Return (x, y) of the center of cell containing provided text 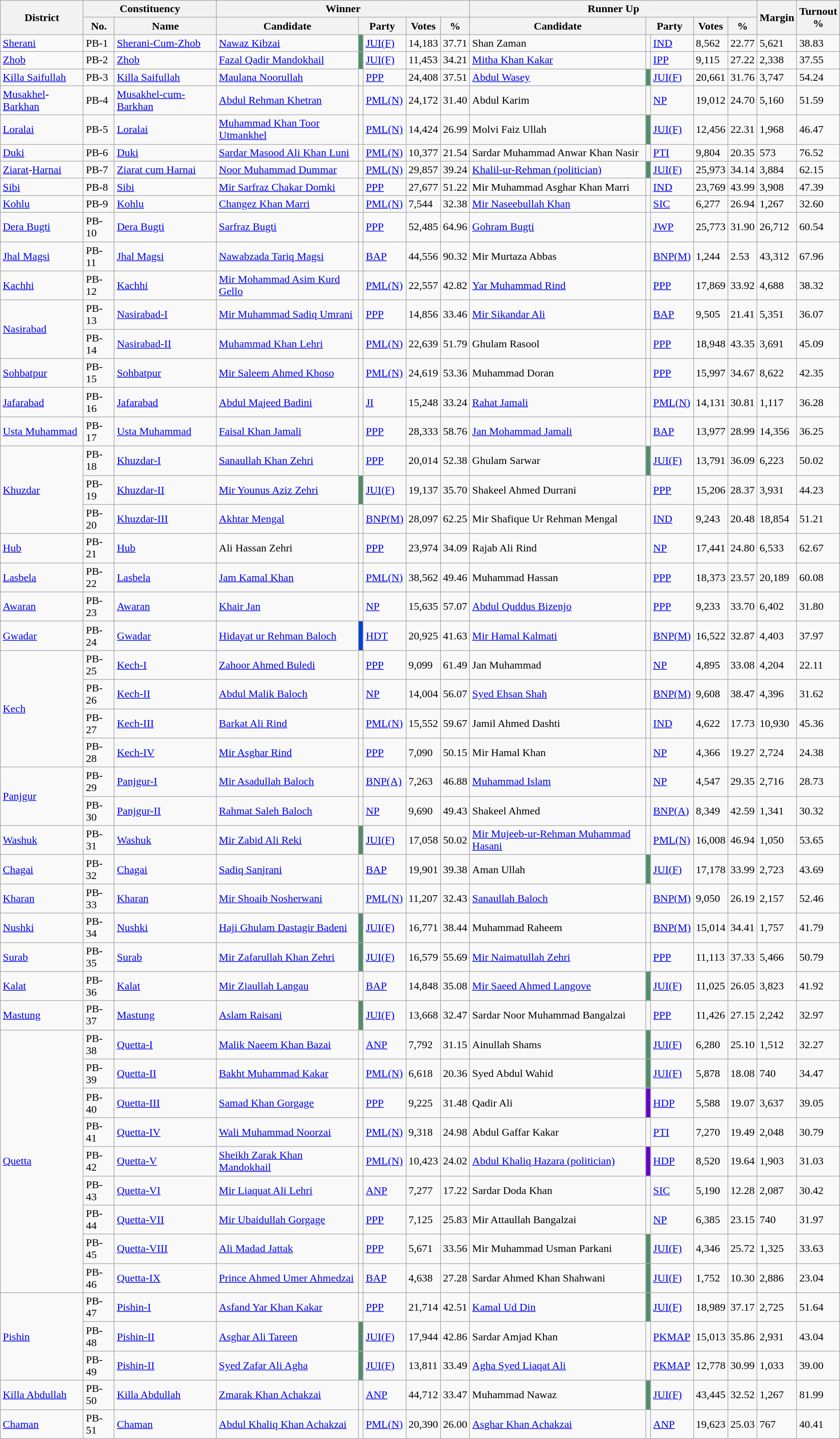
55.69 (455, 957)
Zmarak Khan Achakzai (287, 1395)
Mir Asghar Rind (287, 753)
46.88 (455, 782)
1,244 (711, 256)
PB-2 (99, 60)
7,544 (424, 204)
26.99 (455, 129)
2,886 (777, 1278)
42.86 (455, 1336)
4,366 (711, 753)
1,033 (777, 1366)
Kech-IV (165, 753)
14,131 (711, 402)
Ziarat-Harnai (42, 170)
37.33 (742, 957)
Khuzdar (42, 490)
43.99 (742, 187)
Shan Zaman (558, 43)
16,771 (424, 928)
Shakeel Ahmed Durrani (558, 490)
Nawabzada Tariq Magsi (287, 256)
Ziarat cum Harnai (165, 170)
Abdul Gaffar Kakar (558, 1132)
12.28 (742, 1190)
Mir Sikandar Ali (558, 315)
20,661 (711, 77)
33.49 (455, 1366)
32.47 (455, 1015)
Mir Younus Aziz Zehri (287, 490)
30.81 (742, 402)
31.40 (455, 101)
24,408 (424, 77)
Aslam Raisani (287, 1015)
51.59 (818, 101)
Sarfraz Bugti (287, 227)
22,639 (424, 344)
PB-37 (99, 1015)
6,223 (777, 460)
Sanaullah Baloch (558, 898)
20,189 (777, 577)
40.41 (818, 1424)
17,869 (711, 285)
Agha Syed Liaqat Ali (558, 1366)
7,090 (424, 753)
41.63 (455, 635)
19.07 (742, 1103)
19,901 (424, 870)
4,396 (777, 694)
3,908 (777, 187)
27.28 (455, 1278)
11,113 (711, 957)
38.83 (818, 43)
5,588 (711, 1103)
Quetta-III (165, 1103)
16,522 (711, 635)
39.05 (818, 1103)
31.76 (742, 77)
3,884 (777, 170)
11,453 (424, 60)
15,635 (424, 607)
Yar Muhammad Rind (558, 285)
41.79 (818, 928)
31.90 (742, 227)
1,968 (777, 129)
District (42, 17)
42.82 (455, 285)
50.79 (818, 957)
7,277 (424, 1190)
10.30 (742, 1278)
41.92 (818, 986)
9,099 (424, 665)
20,390 (424, 1424)
5,621 (777, 43)
Syed Zafar Ali Agha (287, 1366)
15,248 (424, 402)
46.47 (818, 129)
PB-7 (99, 170)
23.57 (742, 577)
PB-16 (99, 402)
19,137 (424, 490)
Panjgur (42, 796)
8,562 (711, 43)
24.38 (818, 753)
Rahat Jamali (558, 402)
54.24 (818, 77)
Sadiq Sanjrani (287, 870)
Fazal Qadir Mandokhail (287, 60)
24,619 (424, 373)
2,048 (777, 1132)
Mir Mohammad Asim Kurd Gello (287, 285)
27.15 (742, 1015)
PB-32 (99, 870)
Quetta-VI (165, 1190)
PB-30 (99, 811)
27.22 (742, 60)
30.42 (818, 1190)
Molvi Faiz Ullah (558, 129)
Muhammad Nawaz (558, 1395)
50.15 (455, 753)
11,207 (424, 898)
9,115 (711, 60)
PB-41 (99, 1132)
9,804 (711, 153)
1,752 (711, 1278)
Kech-I (165, 665)
Jamil Ahmed Dashti (558, 723)
2,725 (777, 1308)
32.52 (742, 1395)
Sherani (42, 43)
22,557 (424, 285)
28.99 (742, 432)
PB-29 (99, 782)
Turnout% (818, 17)
Mir Hamal Kalmati (558, 635)
13,791 (711, 460)
Mir Zabid Ali Reki (287, 840)
PB-45 (99, 1249)
Mir Shoaib Nosherwani (287, 898)
Winner (343, 9)
6,533 (777, 548)
Mir Murtaza Abbas (558, 256)
Nasirabad-II (165, 344)
PB-49 (99, 1366)
PB-3 (99, 77)
25.10 (742, 1045)
34.67 (742, 373)
Sardar Noor Muhammad Bangalzai (558, 1015)
17,058 (424, 840)
53.65 (818, 840)
2,157 (777, 898)
90.32 (455, 256)
31.48 (455, 1103)
8,520 (711, 1161)
PB-23 (99, 607)
2,931 (777, 1336)
Musakhel-Barkhan (42, 101)
Nasirabad-I (165, 315)
25,773 (711, 227)
39.38 (455, 870)
Mitha Khan Kakar (558, 60)
Kech-II (165, 694)
Mir Naimatullah Zehri (558, 957)
Khuzdar-I (165, 460)
67.96 (818, 256)
22.11 (818, 665)
Ghulam Rasool (558, 344)
PB-10 (99, 227)
Nasirabad (42, 329)
45.36 (818, 723)
4,688 (777, 285)
PB-44 (99, 1220)
36.09 (742, 460)
Muhammad Doran (558, 373)
Panjgur-I (165, 782)
2,338 (777, 60)
Ali Hassan Zehri (287, 548)
49.43 (455, 811)
33.92 (742, 285)
9,505 (711, 315)
Ainullah Shams (558, 1045)
16,008 (711, 840)
Kech (42, 709)
43.04 (818, 1336)
Sardar Masood Ali Khan Luni (287, 153)
52,485 (424, 227)
Abdul Quddus Bizenjo (558, 607)
PB-39 (99, 1073)
PB-33 (99, 898)
31.15 (455, 1045)
4,638 (424, 1278)
6,280 (711, 1045)
38,562 (424, 577)
PB-25 (99, 665)
4,346 (711, 1249)
Ali Madad Jattak (287, 1249)
46.94 (742, 840)
2,724 (777, 753)
PB-13 (99, 315)
PB-14 (99, 344)
18.08 (742, 1073)
34.14 (742, 170)
JWP (672, 227)
Quetta-IV (165, 1132)
Muhammad Islam (558, 782)
Sardar Amjad Khan (558, 1336)
PB-43 (99, 1190)
Barkat Ali Rind (287, 723)
Mir Liaquat Ali Lehri (287, 1190)
JI (385, 402)
56.07 (455, 694)
28,333 (424, 432)
26.19 (742, 898)
Quetta (42, 1161)
7,792 (424, 1045)
Sheikh Zarak Khan Mandokhail (287, 1161)
34.09 (455, 548)
31.80 (818, 607)
Panjgur-II (165, 811)
81.99 (818, 1395)
Syed Ehsan Shah (558, 694)
39.00 (818, 1366)
17,441 (711, 548)
33.63 (818, 1249)
Jam Kamal Khan (287, 577)
23.15 (742, 1220)
Khuzdar-III (165, 519)
Nawaz Kibzai (287, 43)
9,608 (711, 694)
Mir Saeed Ahmed Langove (558, 986)
2,716 (777, 782)
14,356 (777, 432)
14,848 (424, 986)
4,204 (777, 665)
31.62 (818, 694)
31.03 (818, 1161)
53.36 (455, 373)
19,012 (711, 101)
60.08 (818, 577)
44,556 (424, 256)
PB-42 (99, 1161)
Runner Up (613, 9)
Mir Muhammad Sadiq Umrani (287, 315)
Quetta-VIII (165, 1249)
Kech-III (165, 723)
3,931 (777, 490)
76.52 (818, 153)
17.73 (742, 723)
8,622 (777, 373)
Faisal Khan Jamali (287, 432)
64.96 (455, 227)
12,778 (711, 1366)
24.70 (742, 101)
32.27 (818, 1045)
26.94 (742, 204)
51.64 (818, 1308)
HDT (385, 635)
PB-6 (99, 153)
PB-50 (99, 1395)
14,424 (424, 129)
Prince Ahmed Umer Ahmedzai (287, 1278)
1,757 (777, 928)
Rajab Ali Rind (558, 548)
Abdul Majeed Badini (287, 402)
38.32 (818, 285)
5,671 (424, 1249)
49.46 (455, 577)
25.83 (455, 1220)
PB-48 (99, 1336)
33.99 (742, 870)
6,277 (711, 204)
Quetta-IX (165, 1278)
Mir Zafarullah Khan Zehri (287, 957)
36.28 (818, 402)
13,668 (424, 1015)
10,377 (424, 153)
PB-15 (99, 373)
33.70 (742, 607)
PB-21 (99, 548)
2.53 (742, 256)
33.08 (742, 665)
PB-20 (99, 519)
6,402 (777, 607)
PB-17 (99, 432)
19.64 (742, 1161)
PB-18 (99, 460)
32.38 (455, 204)
15,206 (711, 490)
4,622 (711, 723)
15,014 (711, 928)
28,097 (424, 519)
Khair Jan (287, 607)
Abdul Rehman Khetran (287, 101)
23,769 (711, 187)
9,050 (711, 898)
23,974 (424, 548)
Sanaullah Khan Zehri (287, 460)
14,004 (424, 694)
PB-24 (99, 635)
26.05 (742, 986)
1,325 (777, 1249)
27,677 (424, 187)
11,426 (711, 1015)
PB-34 (99, 928)
Mir Ubaidullah Gorgage (287, 1220)
13,811 (424, 1366)
25.72 (742, 1249)
33.46 (455, 315)
PB-35 (99, 957)
1,341 (777, 811)
PB-11 (99, 256)
PB-31 (99, 840)
Sardar Ahmed Khan Shahwani (558, 1278)
Haji Ghulam Dastagir Badeni (287, 928)
44.23 (818, 490)
Constituency (150, 9)
22.31 (742, 129)
PB-4 (99, 101)
Noor Muhammad Dummar (287, 170)
573 (777, 153)
2,242 (777, 1015)
Mir Hamal Khan (558, 753)
9,233 (711, 607)
PB-36 (99, 986)
51.22 (455, 187)
PB-47 (99, 1308)
43,445 (711, 1395)
3,691 (777, 344)
Quetta-I (165, 1045)
5,190 (711, 1190)
IPP (672, 60)
5,466 (777, 957)
Jan Muhammad (558, 665)
62.25 (455, 519)
Asghar Khan Achakzai (558, 1424)
Pishin (42, 1336)
36.25 (818, 432)
Bakht Muhammad Kakar (287, 1073)
Mir Shafique Ur Rehman Mengal (558, 519)
Khuzdar-II (165, 490)
Malik Naeem Khan Bazai (287, 1045)
32.60 (818, 204)
4,403 (777, 635)
19,623 (711, 1424)
30.99 (742, 1366)
1,512 (777, 1045)
42.51 (455, 1308)
1,050 (777, 840)
33.56 (455, 1249)
Pishin-I (165, 1308)
37.17 (742, 1308)
PB-28 (99, 753)
Mir Sarfraz Chakar Domki (287, 187)
Muhammad Hassan (558, 577)
18,948 (711, 344)
Abdul Karim (558, 101)
Muhammad Khan Toor Utmankhel (287, 129)
3,823 (777, 986)
Shakeel Ahmed (558, 811)
25.03 (742, 1424)
19.27 (742, 753)
10,423 (424, 1161)
52.46 (818, 898)
9,243 (711, 519)
20,925 (424, 635)
6,618 (424, 1073)
Mir Mujeeb-ur-Rehman Muhammad Hasani (558, 840)
38.44 (455, 928)
Quetta-II (165, 1073)
15,013 (711, 1336)
23.04 (818, 1278)
62.67 (818, 548)
51.21 (818, 519)
59.67 (455, 723)
14,856 (424, 315)
62.15 (818, 170)
Abdul Khaliq Khan Achakzai (287, 1424)
13,977 (711, 432)
43.35 (742, 344)
37.55 (818, 60)
Musakhel-cum-Barkhan (165, 101)
Quetta-V (165, 1161)
20.35 (742, 153)
43.69 (818, 870)
45.09 (818, 344)
Ghulam Sarwar (558, 460)
Syed Abdul Wahid (558, 1073)
2,087 (777, 1190)
21.54 (455, 153)
32.87 (742, 635)
PB-8 (99, 187)
22.77 (742, 43)
Hidayat ur Rehman Baloch (287, 635)
PB-22 (99, 577)
Asfand Yar Khan Kakar (287, 1308)
43,312 (777, 256)
Akhtar Mengal (287, 519)
Sardar Muhammad Anwar Khan Nasir (558, 153)
8,349 (711, 811)
Qadir Ali (558, 1103)
Kamal Ud Din (558, 1308)
PB-1 (99, 43)
Mir Attaullah Bangalzai (558, 1220)
35.70 (455, 490)
3,637 (777, 1103)
16,579 (424, 957)
34.21 (455, 60)
61.49 (455, 665)
Quetta-VII (165, 1220)
Mir Asadullah Baloch (287, 782)
9,318 (424, 1132)
20,014 (424, 460)
1,903 (777, 1161)
31.97 (818, 1220)
11,025 (711, 986)
7,263 (424, 782)
5,351 (777, 315)
Abdul Wasey (558, 77)
42.35 (818, 373)
PB-27 (99, 723)
6,385 (711, 1220)
36.07 (818, 315)
44,712 (424, 1395)
PB-19 (99, 490)
Rahmat Saleh Baloch (287, 811)
34.41 (742, 928)
Samad Khan Gorgage (287, 1103)
Sardar Doda Khan (558, 1190)
33.24 (455, 402)
767 (777, 1424)
Mir Muhammad Usman Parkani (558, 1249)
5,878 (711, 1073)
Mir Saleem Ahmed Khoso (287, 373)
15,997 (711, 373)
5,160 (777, 101)
39.24 (455, 170)
Gohram Bugti (558, 227)
17,178 (711, 870)
Changez Khan Marri (287, 204)
28.73 (818, 782)
52.38 (455, 460)
Aman Ullah (558, 870)
18,373 (711, 577)
57.07 (455, 607)
7,125 (424, 1220)
No. (99, 26)
24,172 (424, 101)
35.08 (455, 986)
PB-9 (99, 204)
24.98 (455, 1132)
30.79 (818, 1132)
29.35 (742, 782)
PB-12 (99, 285)
9,225 (424, 1103)
7,270 (711, 1132)
Mir Naseebullah Khan (558, 204)
17.22 (455, 1190)
12,456 (711, 129)
PB-40 (99, 1103)
2,723 (777, 870)
19.49 (742, 1132)
37.71 (455, 43)
Name (165, 26)
Muhammad Raheem (558, 928)
58.76 (455, 432)
4,895 (711, 665)
Jan Mohammad Jamali (558, 432)
32.97 (818, 1015)
21,714 (424, 1308)
32.43 (455, 898)
34.47 (818, 1073)
20.36 (455, 1073)
Muhammad Khan Lehri (287, 344)
PB-5 (99, 129)
Wali Muhammad Noorzai (287, 1132)
Maulana Noorullah (287, 77)
37.51 (455, 77)
28.37 (742, 490)
35.86 (742, 1336)
26,712 (777, 227)
18,854 (777, 519)
PB-46 (99, 1278)
Zahoor Ahmed Buledi (287, 665)
17,944 (424, 1336)
20.48 (742, 519)
9,690 (424, 811)
Sherani-Cum-Zhob (165, 43)
3,747 (777, 77)
Abdul Malik Baloch (287, 694)
4,547 (711, 782)
37.97 (818, 635)
18,989 (711, 1308)
60.54 (818, 227)
PB-26 (99, 694)
24.02 (455, 1161)
42.59 (742, 811)
Mir Muhammad Asghar Khan Marri (558, 187)
Abdul Khaliq Hazara (politician) (558, 1161)
10,930 (777, 723)
38.47 (742, 694)
21.41 (742, 315)
PB-51 (99, 1424)
51.79 (455, 344)
15,552 (424, 723)
Asghar Ali Tareen (287, 1336)
29,857 (424, 170)
47.39 (818, 187)
24.80 (742, 548)
26.00 (455, 1424)
Margin (777, 17)
33.47 (455, 1395)
30.32 (818, 811)
1,117 (777, 402)
Khalil-ur-Rehman (politician) (558, 170)
25,973 (711, 170)
Mir Ziaullah Langau (287, 986)
PB-38 (99, 1045)
14,183 (424, 43)
